Determine the [x, y] coordinate at the center of the cell enclosing the given text.  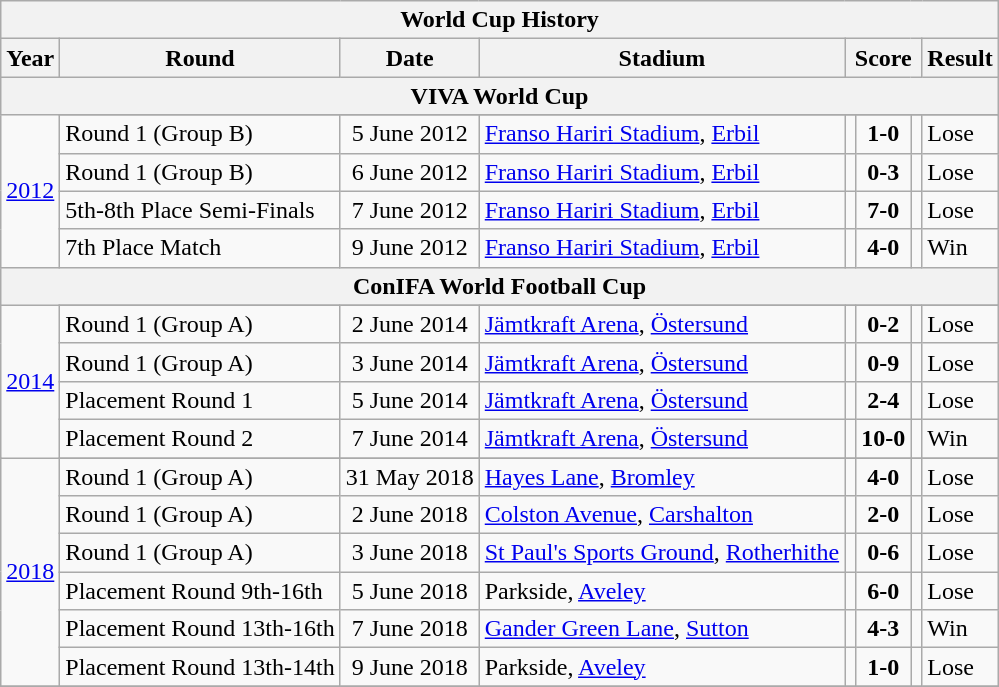
2-4 [884, 400]
Hayes Lane, Bromley [662, 477]
31 May 2018 [410, 477]
3 June 2014 [410, 362]
0-3 [884, 172]
5th-8th Place Semi-Finals [200, 210]
7-0 [884, 210]
5 June 2012 [410, 134]
6 June 2012 [410, 172]
2014 [30, 381]
7 June 2012 [410, 210]
Stadium [662, 58]
Round [200, 58]
6-0 [884, 591]
7 June 2018 [410, 629]
2-0 [884, 515]
Year [30, 58]
Placement Round 13th-14th [200, 667]
3 June 2018 [410, 553]
Result [960, 58]
2 June 2018 [410, 515]
Placement Round 2 [200, 438]
World Cup History [500, 20]
4-3 [884, 629]
Score [884, 58]
0-2 [884, 324]
10-0 [884, 438]
2 June 2014 [410, 324]
0-6 [884, 553]
Placement Round 13th-16th [200, 629]
7 June 2014 [410, 438]
St Paul's Sports Ground, Rotherhithe [662, 553]
0-9 [884, 362]
Placement Round 9th-16th [200, 591]
VIVA World Cup [500, 96]
5 June 2014 [410, 400]
Placement Round 1 [200, 400]
ConIFA World Football Cup [500, 286]
7th Place Match [200, 248]
Gander Green Lane, Sutton [662, 629]
2012 [30, 191]
5 June 2018 [410, 591]
2018 [30, 572]
Colston Avenue, Carshalton [662, 515]
9 June 2012 [410, 248]
9 June 2018 [410, 667]
Date [410, 58]
